Scan for the cell matching the given text and deliver its [x, y] coordinate at center. 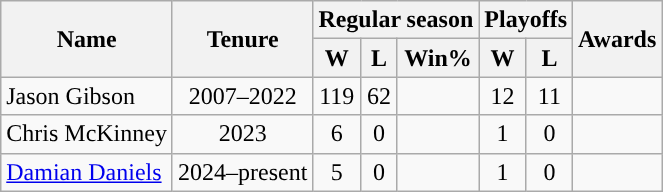
Chris McKinney [87, 134]
Damian Daniels [87, 172]
2007–2022 [242, 96]
119 [337, 96]
62 [379, 96]
11 [549, 96]
Regular season [396, 20]
Win% [438, 58]
6 [337, 134]
Awards [618, 39]
Name [87, 39]
5 [337, 172]
Tenure [242, 39]
12 [502, 96]
2024–present [242, 172]
Playoffs [526, 20]
2023 [242, 134]
Jason Gibson [87, 96]
